Return [x, y] of the center of cell containing provided text 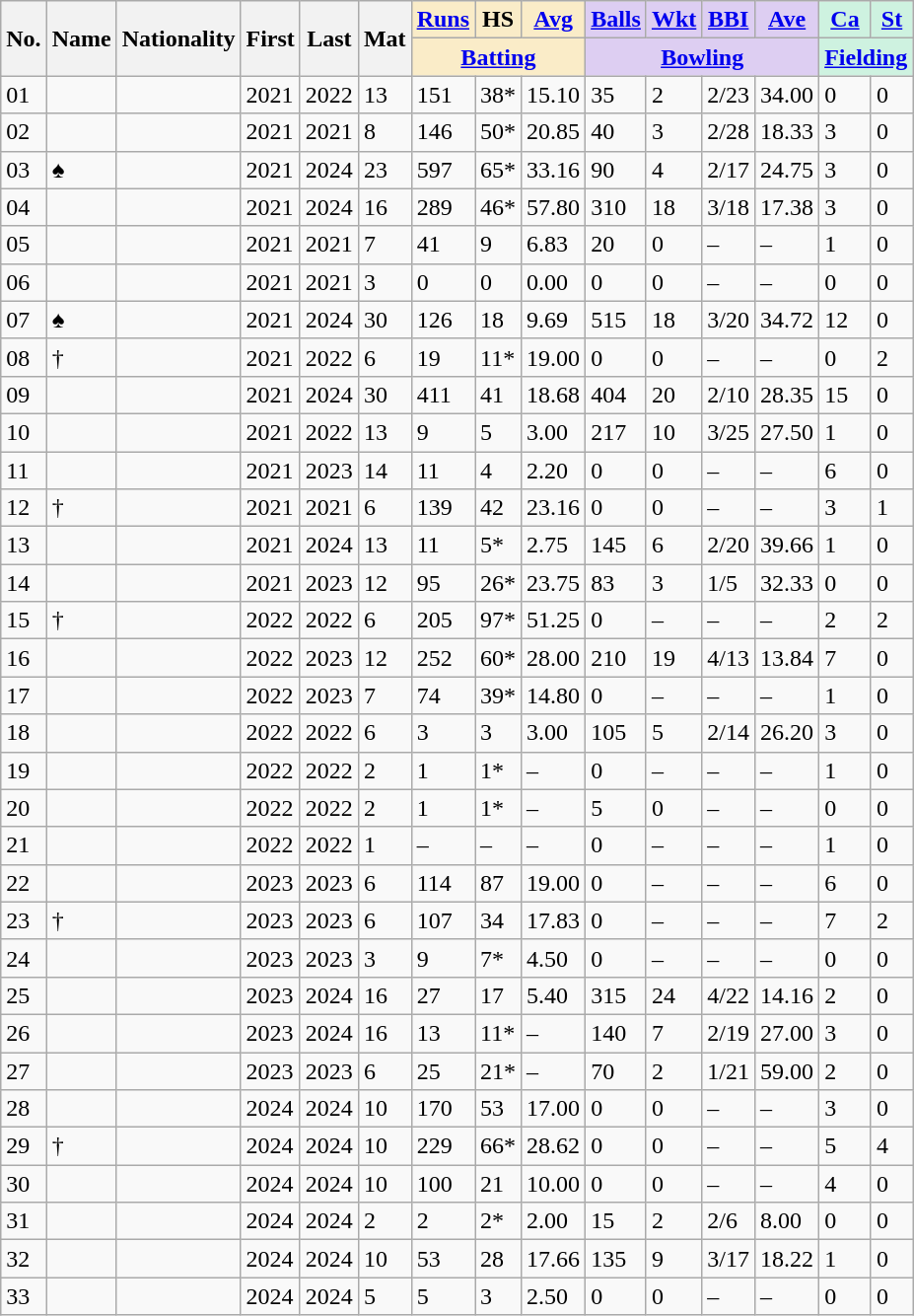
1/5 [729, 583]
28.00 [554, 658]
2* [499, 1221]
2/17 [729, 170]
21* [499, 1070]
170 [443, 1109]
04 [24, 207]
28.35 [787, 395]
Wkt [673, 20]
01 [24, 95]
151 [443, 95]
126 [443, 320]
146 [443, 132]
31 [24, 1221]
24.75 [787, 170]
3/25 [729, 432]
315 [616, 995]
Mat [385, 38]
83 [616, 583]
5* [499, 546]
13.84 [787, 658]
33.16 [554, 170]
597 [443, 170]
29 [24, 1146]
2/10 [729, 395]
39.66 [787, 546]
HS [499, 20]
217 [616, 432]
09 [24, 395]
51.25 [554, 621]
34 [499, 920]
6.83 [554, 245]
17.66 [554, 1259]
Balls [616, 20]
57.80 [554, 207]
Batting [499, 57]
2.50 [554, 1296]
105 [616, 733]
27.00 [787, 1033]
145 [616, 546]
10.00 [554, 1184]
2/28 [729, 132]
32.33 [787, 583]
2.20 [554, 471]
95 [443, 583]
2/6 [729, 1221]
Ca [846, 20]
26* [499, 583]
3/17 [729, 1259]
18.68 [554, 395]
50* [499, 132]
9.69 [554, 320]
Last [329, 38]
4/13 [729, 658]
18.22 [787, 1259]
4.50 [554, 958]
07 [24, 320]
2/14 [729, 733]
02 [24, 132]
515 [616, 320]
8.00 [787, 1221]
59.00 [787, 1070]
135 [616, 1259]
7* [499, 958]
38* [499, 95]
139 [443, 508]
2/19 [729, 1033]
32 [24, 1259]
39* [499, 695]
3/18 [729, 207]
107 [443, 920]
4/22 [729, 995]
46* [499, 207]
14.16 [787, 995]
66* [499, 1146]
1/21 [729, 1070]
Ave [787, 20]
20.85 [554, 132]
229 [443, 1146]
Avg [554, 20]
114 [443, 883]
205 [443, 621]
23.75 [554, 583]
First [270, 38]
87 [499, 883]
2.75 [554, 546]
70 [616, 1070]
17.83 [554, 920]
404 [616, 395]
17.00 [554, 1109]
22 [24, 883]
27.50 [787, 432]
St [891, 20]
18.33 [787, 132]
28.62 [554, 1146]
100 [443, 1184]
97* [499, 621]
15.10 [554, 95]
Fielding [866, 57]
BBI [729, 20]
03 [24, 170]
06 [24, 282]
8 [385, 132]
3/20 [729, 320]
74 [443, 695]
14.80 [554, 695]
05 [24, 245]
Bowling [702, 57]
33 [24, 1296]
42 [499, 508]
2/20 [729, 546]
210 [616, 658]
Runs [443, 20]
252 [443, 658]
34.72 [787, 320]
65* [499, 170]
0.00 [554, 282]
60* [499, 658]
310 [616, 207]
2.00 [554, 1221]
23.16 [554, 508]
08 [24, 357]
90 [616, 170]
40 [616, 132]
No. [24, 38]
Nationality [178, 38]
Name [81, 38]
26 [24, 1033]
411 [443, 395]
26.20 [787, 733]
5.40 [554, 995]
34.00 [787, 95]
35 [616, 95]
140 [616, 1033]
17.38 [787, 207]
2/23 [729, 95]
289 [443, 207]
